Pinpoint the cell where the given text exists, returning its [X, Y] midpoint coordinate. 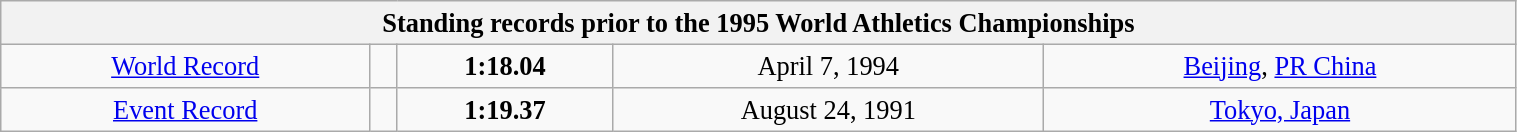
1:19.37 [504, 109]
Beijing, PR China [1280, 66]
April 7, 1994 [828, 66]
World Record [186, 66]
1:18.04 [504, 66]
August 24, 1991 [828, 109]
Tokyo, Japan [1280, 109]
Event Record [186, 109]
Standing records prior to the 1995 World Athletics Championships [758, 22]
